Find where the given text appears and provide that cell's center as (x, y) coordinate. 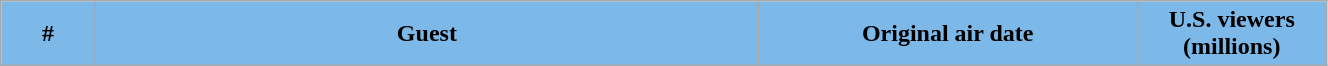
Guest (426, 34)
# (48, 34)
Original air date (948, 34)
U.S. viewers(millions) (1232, 34)
